Detect which cell encompasses the target text, then output its (X, Y) center coordinate. 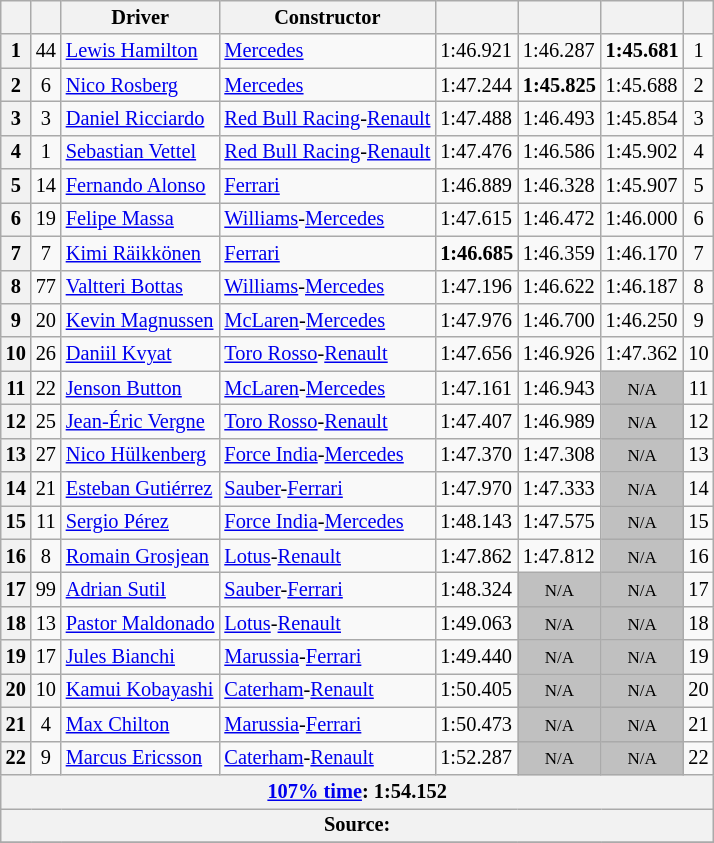
1:45.688 (642, 85)
1:47.244 (476, 85)
1:47.488 (476, 118)
77 (46, 287)
1:49.440 (476, 657)
1:46.359 (560, 253)
Valtteri Bottas (140, 287)
Lewis Hamilton (140, 51)
1:48.143 (476, 522)
1:46.943 (560, 388)
1:46.889 (476, 186)
1:47.976 (476, 320)
Driver (140, 17)
1:47.476 (476, 152)
Jules Bianchi (140, 657)
Kevin Magnussen (140, 320)
1:47.970 (476, 489)
1:46.328 (560, 186)
1:46.250 (642, 320)
1:46.921 (476, 51)
1:47.812 (560, 556)
1:45.907 (642, 186)
1:46.926 (560, 354)
1:46.187 (642, 287)
1:46.472 (560, 219)
1:46.989 (560, 421)
1:47.370 (476, 455)
1:46.000 (642, 219)
Nico Rosberg (140, 85)
1:50.473 (476, 724)
1:45.902 (642, 152)
Max Chilton (140, 724)
Source: (358, 825)
1:46.622 (560, 287)
99 (46, 589)
1:47.196 (476, 287)
1:47.862 (476, 556)
1:47.161 (476, 388)
Felipe Massa (140, 219)
1:47.308 (560, 455)
1:45.825 (560, 85)
Constructor (327, 17)
1:46.586 (560, 152)
Adrian Sutil (140, 589)
1:45.681 (642, 51)
1:49.063 (476, 623)
107% time: 1:54.152 (358, 791)
Kamui Kobayashi (140, 690)
Marcus Ericsson (140, 758)
1:46.700 (560, 320)
Romain Grosjean (140, 556)
1:50.405 (476, 690)
26 (46, 354)
25 (46, 421)
Daniel Ricciardo (140, 118)
1:47.656 (476, 354)
Kimi Räikkönen (140, 253)
1:47.333 (560, 489)
Pastor Maldonado (140, 623)
1:46.287 (560, 51)
1:46.685 (476, 253)
1:52.287 (476, 758)
Sergio Pérez (140, 522)
Esteban Gutiérrez (140, 489)
1:47.615 (476, 219)
1:48.324 (476, 589)
Fernando Alonso (140, 186)
1:47.575 (560, 522)
Sebastian Vettel (140, 152)
Jenson Button (140, 388)
Jean-Éric Vergne (140, 421)
27 (46, 455)
Daniil Kvyat (140, 354)
1:46.493 (560, 118)
1:45.854 (642, 118)
1:46.170 (642, 253)
1:47.407 (476, 421)
1:47.362 (642, 354)
Nico Hülkenberg (140, 455)
44 (46, 51)
